Search for the cell housing the specified text and yield its (X, Y) center coordinate. 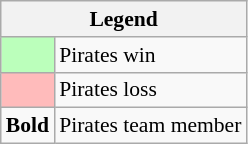
Pirates win (150, 55)
Legend (124, 19)
Bold (28, 126)
Pirates loss (150, 90)
Pirates team member (150, 126)
